Find where the given text appears and provide that cell's center as [X, Y] coordinate. 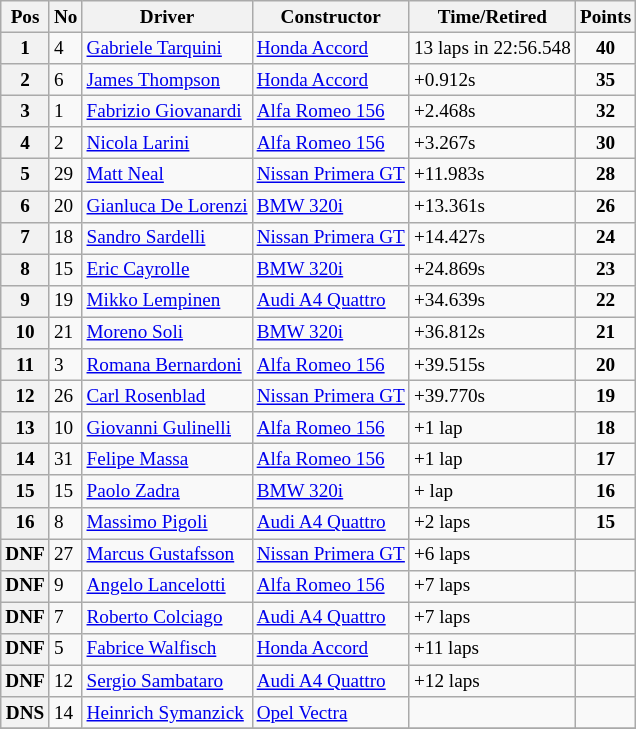
Fabrice Walfisch [167, 649]
+36.812s [492, 333]
35 [605, 80]
28 [605, 175]
Carl Rosenblad [167, 396]
+13.361s [492, 206]
31 [66, 460]
13 laps in 22:56.548 [492, 48]
Giovanni Gulinelli [167, 428]
Points [605, 17]
+11.983s [492, 175]
30 [605, 143]
13 [26, 428]
29 [66, 175]
27 [66, 554]
Driver [167, 17]
Time/Retired [492, 17]
Massimo Pigoli [167, 523]
DNS [26, 713]
Gabriele Tarquini [167, 48]
Sandro Sardelli [167, 238]
Matt Neal [167, 175]
+6 laps [492, 554]
Moreno Soli [167, 333]
Nicola Larini [167, 143]
23 [605, 270]
Fabrizio Giovanardi [167, 111]
Sergio Sambataro [167, 681]
+14.427s [492, 238]
+39.770s [492, 396]
Felipe Massa [167, 460]
+39.515s [492, 365]
Eric Cayrolle [167, 270]
24 [605, 238]
40 [605, 48]
Opel Vectra [330, 713]
Constructor [330, 17]
Romana Bernardoni [167, 365]
+12 laps [492, 681]
11 [26, 365]
+ lap [492, 491]
+2.468s [492, 111]
Roberto Colciago [167, 618]
+0.912s [492, 80]
Pos [26, 17]
No [66, 17]
32 [605, 111]
22 [605, 301]
Mikko Lempinen [167, 301]
+11 laps [492, 649]
+2 laps [492, 523]
+24.869s [492, 270]
+3.267s [492, 143]
Marcus Gustafsson [167, 554]
+34.639s [492, 301]
James Thompson [167, 80]
Angelo Lancelotti [167, 586]
Gianluca De Lorenzi [167, 206]
Heinrich Symanzick [167, 713]
Paolo Zadra [167, 491]
17 [605, 460]
